Provide the (x, y) coordinate of the cell's center where the given text is located.  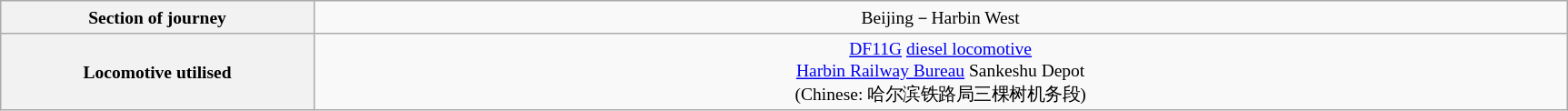
Beijing－Harbin West (940, 17)
Locomotive utilised (158, 72)
Section of journey (158, 17)
DF11G diesel locomotiveHarbin Railway Bureau Sankeshu Depot(Chinese: 哈尔滨铁路局三棵树机务段) (940, 72)
